For the text-containing cell, return its midpoint in (X, Y) coordinate format. 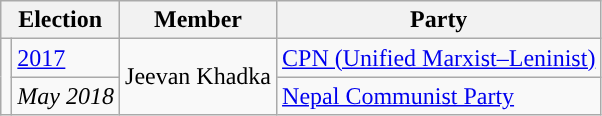
Jeevan Khadka (198, 77)
Member (198, 20)
Party (439, 20)
May 2018 (66, 96)
2017 (66, 58)
Nepal Communist Party (439, 96)
Election (60, 20)
CPN (Unified Marxist–Leninist) (439, 58)
